Extract the (x, y) coordinate from the center of the cell holding the provided text.  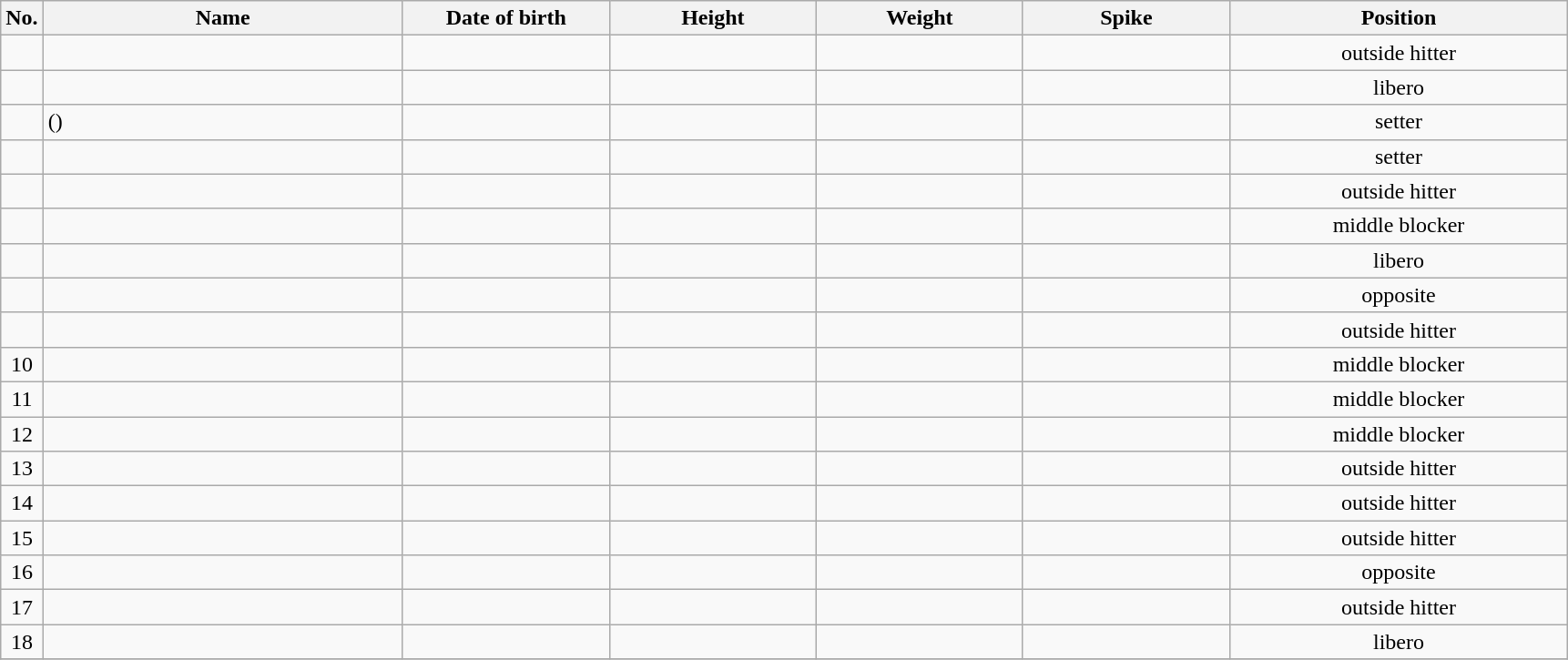
Name (222, 18)
10 (22, 364)
17 (22, 607)
14 (22, 503)
15 (22, 538)
Weight (920, 18)
Spike (1125, 18)
11 (22, 399)
() (222, 122)
Date of birth (506, 18)
12 (22, 434)
18 (22, 642)
13 (22, 469)
16 (22, 573)
No. (22, 18)
Position (1399, 18)
Height (712, 18)
